Return [X, Y] of the center of cell containing provided text 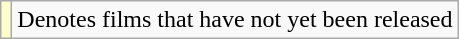
Denotes films that have not yet been released [235, 20]
